Find where the given text appears and provide that cell's center as (x, y) coordinate. 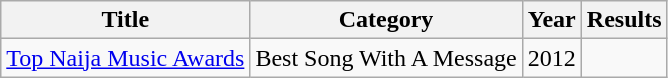
Category (386, 20)
Results (624, 20)
Top Naija Music Awards (126, 58)
Best Song With A Message (386, 58)
Year (552, 20)
Title (126, 20)
2012 (552, 58)
